Provide the (x, y) coordinate of the cell's center where the given text is located.  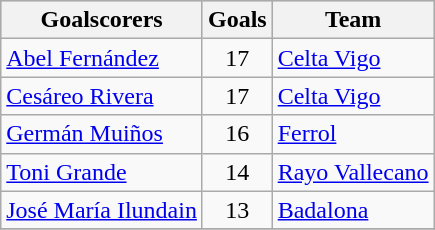
Toni Grande (102, 172)
13 (237, 210)
José María Ilundain (102, 210)
14 (237, 172)
Goals (237, 20)
Badalona (353, 210)
Cesáreo Rivera (102, 96)
16 (237, 134)
Ferrol (353, 134)
Germán Muiños (102, 134)
Rayo Vallecano (353, 172)
Abel Fernández (102, 58)
Goalscorers (102, 20)
Team (353, 20)
